Pinpoint the cell where the given text exists, returning its [X, Y] midpoint coordinate. 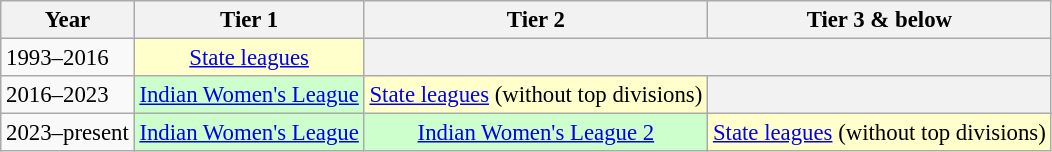
1993–2016 [68, 58]
Year [68, 20]
State leagues [249, 58]
Tier 3 & below [880, 20]
Tier 2 [536, 20]
Tier 1 [249, 20]
Indian Women's League 2 [536, 133]
2023–present [68, 133]
2016–2023 [68, 95]
